Locate the cell with the specified text and output its [x, y] center coordinate. 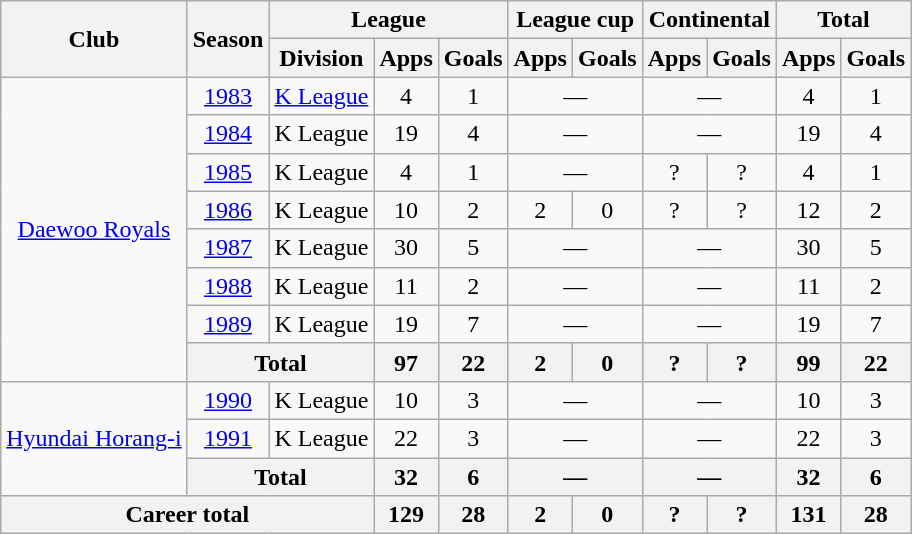
Division [322, 58]
League [388, 20]
Season [228, 39]
1987 [228, 248]
1991 [228, 438]
12 [808, 210]
League cup [575, 20]
1985 [228, 172]
Continental [709, 20]
Club [94, 39]
Career total [188, 515]
1986 [228, 210]
1988 [228, 286]
131 [808, 515]
1990 [228, 400]
1989 [228, 324]
1984 [228, 134]
129 [406, 515]
99 [808, 362]
Daewoo Royals [94, 229]
Hyundai Horang-i [94, 438]
1983 [228, 96]
97 [406, 362]
